Return the [X, Y] coordinate for the center point of the cell that contains the specified text.  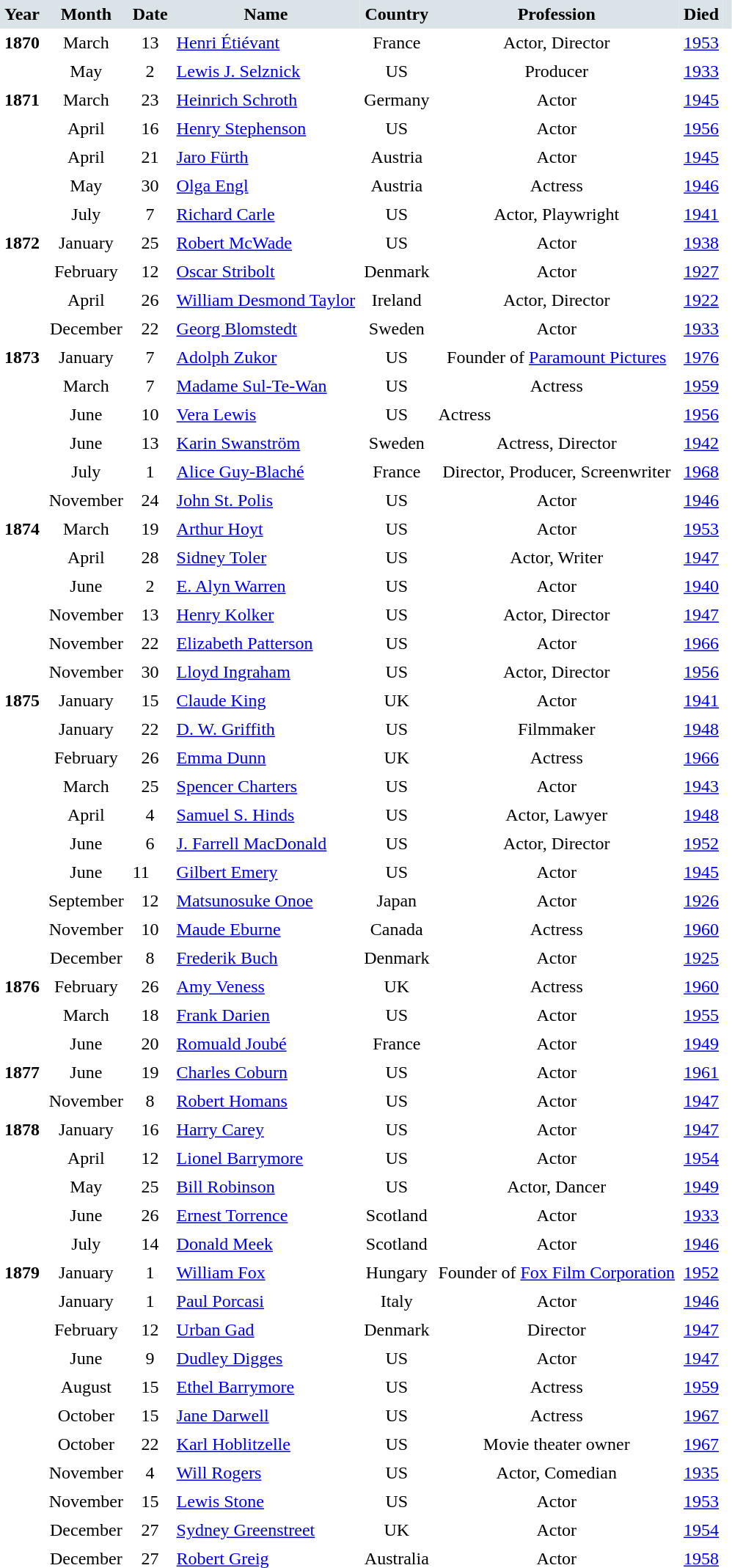
Canada [396, 930]
1925 [701, 958]
1935 [701, 1473]
September [87, 901]
Georg Blomstedt [266, 329]
Country [396, 15]
Italy [396, 1301]
Arthur Hoyt [266, 530]
Actor, Writer [556, 557]
Harry Carey [266, 1129]
Alice Guy-Blaché [266, 472]
9 [150, 1358]
1871 [22, 157]
Lionel Barrymore [266, 1159]
Robert McWade [266, 243]
Sidney Toler [266, 557]
Richard Carle [266, 214]
1922 [701, 301]
Amy Veness [266, 987]
1874 [22, 601]
Gilbert Emery [266, 873]
Actor, Lawyer [556, 816]
23 [150, 100]
Hungary [396, 1273]
Robert Homans [266, 1102]
Henry Stephenson [266, 129]
Matsunosuke Onoe [266, 901]
William Desmond Taylor [266, 301]
Ernest Torrence [266, 1216]
Founder of Paramount Pictures [556, 358]
1927 [701, 271]
20 [150, 1044]
Name [266, 15]
1926 [701, 901]
Olga Engl [266, 186]
Adolph Zukor [266, 358]
Producer [556, 72]
Dudley Digges [266, 1358]
Founder of Fox Film Corporation [556, 1273]
Karl Hoblitzelle [266, 1445]
1876 [22, 1015]
Sydney Greenstreet [266, 1530]
Ethel Barrymore [266, 1388]
Emma Dunn [266, 758]
Year [22, 15]
Director [556, 1330]
Heinrich Schroth [266, 100]
Urban Gad [266, 1330]
Filmmaker [556, 729]
Vera Lewis [266, 415]
Maude Eburne [266, 930]
Director, Producer, Screenwriter [556, 472]
D. W. Griffith [266, 729]
Profession [556, 15]
Jane Darwell [266, 1415]
Frank Darien [266, 1015]
24 [150, 500]
1877 [22, 1087]
Henry Kolker [266, 615]
1968 [701, 472]
1938 [701, 243]
William Fox [266, 1273]
Germany [396, 100]
John St. Polis [266, 500]
Date [150, 15]
1942 [701, 443]
6 [150, 843]
28 [150, 557]
Actor, Dancer [556, 1187]
Jaro Fürth [266, 157]
Samuel S. Hinds [266, 816]
Henri Étiévant [266, 43]
1940 [701, 587]
1961 [701, 1072]
Romuald Joubé [266, 1044]
Died [701, 15]
Japan [396, 901]
1943 [701, 786]
1872 [22, 286]
Lewis Stone [266, 1502]
1955 [701, 1015]
1976 [701, 358]
Madame Sul-Te-Wan [266, 386]
J. Farrell MacDonald [266, 843]
14 [150, 1244]
1873 [22, 429]
Will Rogers [266, 1473]
Oscar Stribolt [266, 271]
Actor, Comedian [556, 1473]
Actor, Playwright [556, 214]
Actress, Director [556, 443]
Movie theater owner [556, 1445]
Claude King [266, 701]
E. Alyn Warren [266, 587]
Charles Coburn [266, 1072]
Donald Meek [266, 1244]
1870 [22, 57]
Karin Swanström [266, 443]
Lewis J. Selznick [266, 72]
August [87, 1388]
Paul Porcasi [266, 1301]
11 [150, 873]
Month [87, 15]
21 [150, 157]
18 [150, 1015]
1875 [22, 829]
27 [150, 1530]
Bill Robinson [266, 1187]
Ireland [396, 301]
Frederik Buch [266, 958]
Spencer Charters [266, 786]
Elizabeth Patterson [266, 644]
1878 [22, 1187]
Lloyd Ingraham [266, 672]
